Identify which cell holds the provided text, then report its (X, Y) central coordinate. 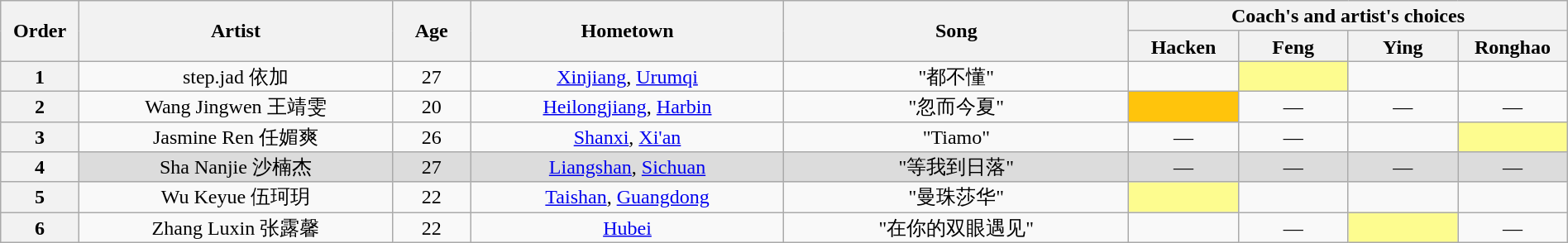
Taishan, Guangdong (627, 197)
Liangshan, Sichuan (627, 167)
Hometown (627, 31)
20 (432, 106)
Ying (1403, 46)
Shanxi, Xi'an (627, 137)
3 (40, 137)
Wang Jingwen 王靖雯 (235, 106)
6 (40, 228)
Age (432, 31)
"忽而今夏" (956, 106)
Sha Nanjie 沙楠杰 (235, 167)
step.jad 依加 (235, 76)
Zhang Luxin 张露馨 (235, 228)
2 (40, 106)
Wu Keyue 伍珂玥 (235, 197)
Artist (235, 31)
"在你的双眼遇见" (956, 228)
"Tiamo" (956, 137)
Hubei (627, 228)
Jasmine Ren 任媚爽 (235, 137)
Coach's and artist's choices (1348, 17)
"等我到日落" (956, 167)
Song (956, 31)
Xinjiang, Urumqi (627, 76)
1 (40, 76)
Ronghao (1513, 46)
"曼珠莎华" (956, 197)
"都不懂" (956, 76)
4 (40, 167)
Feng (1293, 46)
Heilongjiang, Harbin (627, 106)
5 (40, 197)
Order (40, 31)
26 (432, 137)
Hacken (1184, 46)
